Detect which cell encompasses the target text, then output its [x, y] center coordinate. 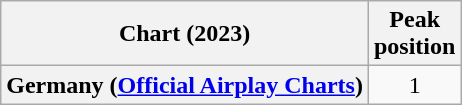
Peakposition [414, 34]
Chart (2023) [185, 34]
Germany (Official Airplay Charts) [185, 85]
1 [414, 85]
